From the cell containing the given text, extract its center point as [X, Y] coordinate. 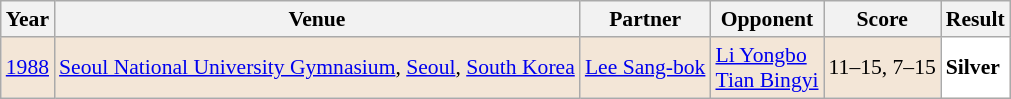
Score [882, 19]
Li Yongbo Tian Bingyi [766, 68]
Lee Sang-bok [646, 68]
Partner [646, 19]
Result [976, 19]
Year [28, 19]
11–15, 7–15 [882, 68]
Seoul National University Gymnasium, Seoul, South Korea [317, 68]
1988 [28, 68]
Opponent [766, 19]
Venue [317, 19]
Silver [976, 68]
